Find where the given text appears and provide that cell's center as [X, Y] coordinate. 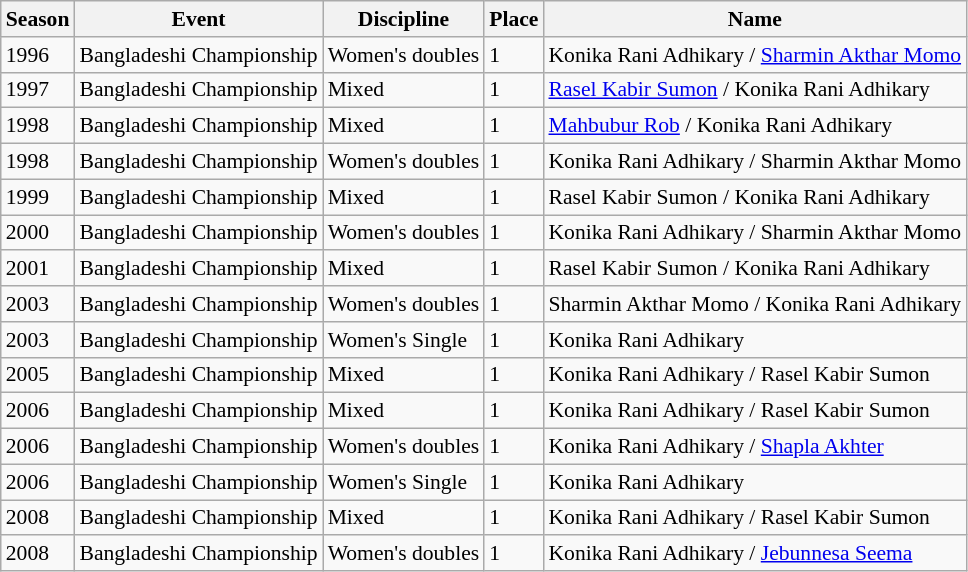
1999 [38, 197]
2005 [38, 375]
Name [754, 19]
1997 [38, 90]
Konika Rani Adhikary / Shapla Akhter [754, 447]
2000 [38, 233]
2001 [38, 269]
Konika Rani Adhikary / Jebunnesa Seema [754, 554]
Discipline [404, 19]
Event [198, 19]
Mahbubur Rob / Konika Rani Adhikary [754, 126]
1996 [38, 55]
Sharmin Akthar Momo / Konika Rani Adhikary [754, 304]
Season [38, 19]
Place [514, 19]
